Detect which cell encompasses the target text, then output its (X, Y) center coordinate. 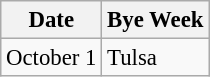
October 1 (52, 58)
Bye Week (156, 20)
Tulsa (156, 58)
Date (52, 20)
